Identify which cell holds the provided text, then report its [x, y] central coordinate. 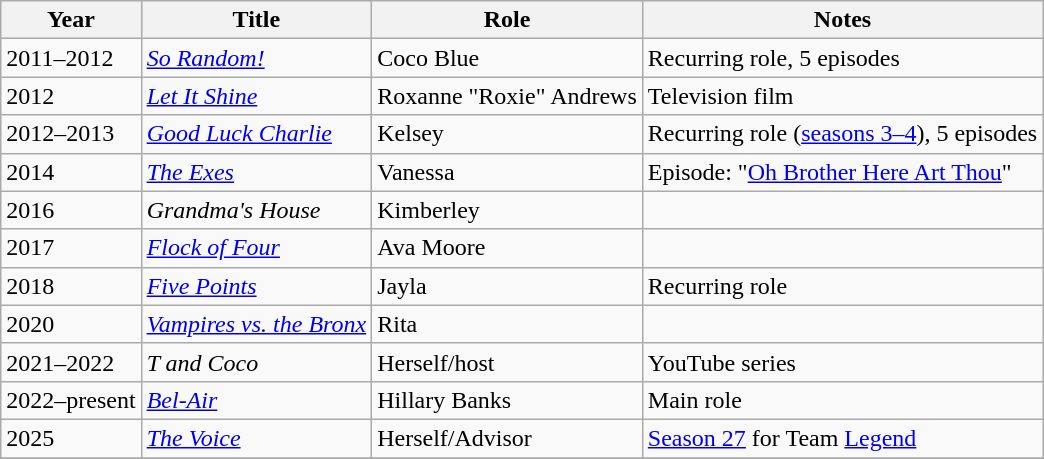
The Exes [256, 172]
2016 [71, 210]
2012–2013 [71, 134]
Role [508, 20]
Kelsey [508, 134]
Recurring role, 5 episodes [842, 58]
2020 [71, 324]
Vampires vs. the Bronx [256, 324]
Season 27 for Team Legend [842, 438]
2012 [71, 96]
Roxanne "Roxie" Andrews [508, 96]
Vanessa [508, 172]
Jayla [508, 286]
T and Coco [256, 362]
The Voice [256, 438]
Coco Blue [508, 58]
Main role [842, 400]
Notes [842, 20]
Grandma's House [256, 210]
Herself/host [508, 362]
So Random! [256, 58]
Herself/Advisor [508, 438]
2021–2022 [71, 362]
Episode: "Oh Brother Here Art Thou" [842, 172]
2014 [71, 172]
Bel-Air [256, 400]
YouTube series [842, 362]
Title [256, 20]
Hillary Banks [508, 400]
2017 [71, 248]
Television film [842, 96]
Year [71, 20]
2011–2012 [71, 58]
2022–present [71, 400]
Recurring role (seasons 3–4), 5 episodes [842, 134]
Good Luck Charlie [256, 134]
Flock of Four [256, 248]
Five Points [256, 286]
Kimberley [508, 210]
Ava Moore [508, 248]
Recurring role [842, 286]
Rita [508, 324]
Let It Shine [256, 96]
2025 [71, 438]
2018 [71, 286]
